Extract the (x, y) coordinate from the center of the cell holding the provided text.  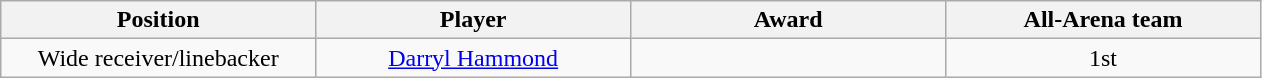
1st (1104, 58)
Position (158, 20)
Award (788, 20)
Wide receiver/linebacker (158, 58)
Player (474, 20)
All-Arena team (1104, 20)
Darryl Hammond (474, 58)
